From the cell containing the given text, extract its center point as (x, y) coordinate. 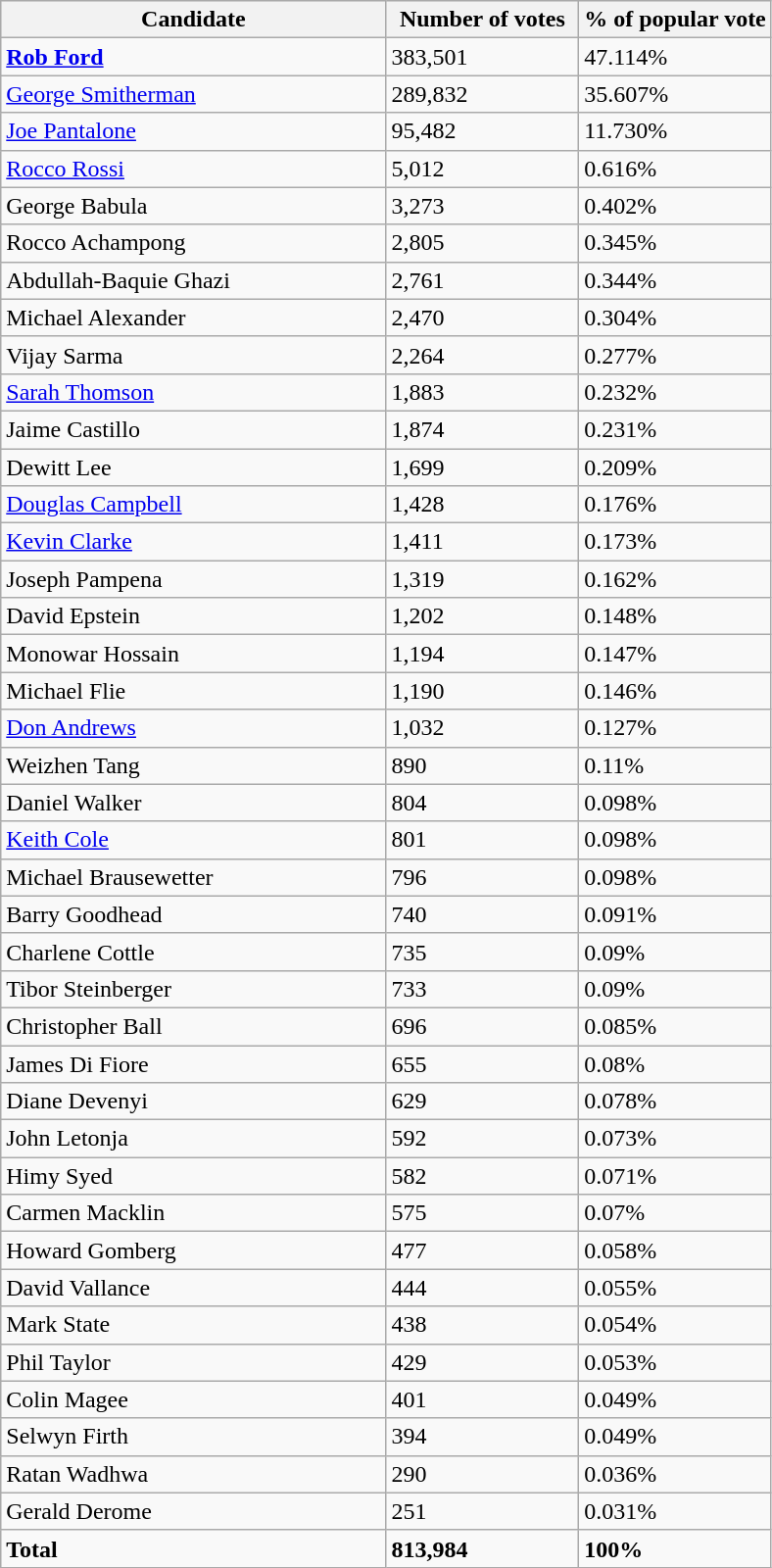
Candidate (194, 20)
3,273 (482, 206)
0.231% (676, 429)
429 (482, 1362)
Charlene Cottle (194, 952)
5,012 (482, 169)
0.147% (676, 654)
Christopher Ball (194, 1026)
Mark State (194, 1325)
801 (482, 840)
592 (482, 1139)
0.031% (676, 1511)
Number of votes (482, 20)
2,470 (482, 318)
0.08% (676, 1063)
Michael Brausewetter (194, 877)
251 (482, 1511)
Jaime Castillo (194, 429)
James Di Fiore (194, 1063)
0.616% (676, 169)
0.127% (676, 728)
Michael Flie (194, 691)
444 (482, 1288)
740 (482, 914)
Phil Taylor (194, 1362)
582 (482, 1176)
Selwyn Firth (194, 1437)
0.054% (676, 1325)
Douglas Campbell (194, 505)
290 (482, 1474)
0.071% (676, 1176)
Dewitt Lee (194, 467)
Barry Goodhead (194, 914)
Kevin Clarke (194, 542)
2,761 (482, 280)
47.114% (676, 57)
Abdullah-Baquie Ghazi (194, 280)
1,874 (482, 429)
383,501 (482, 57)
890 (482, 765)
394 (482, 1437)
% of popular vote (676, 20)
Gerald Derome (194, 1511)
1,190 (482, 691)
Don Andrews (194, 728)
0.073% (676, 1139)
696 (482, 1026)
0.085% (676, 1026)
Rocco Achampong (194, 243)
0.058% (676, 1250)
438 (482, 1325)
1,202 (482, 616)
2,805 (482, 243)
1,032 (482, 728)
1,699 (482, 467)
804 (482, 803)
George Smitherman (194, 94)
0.209% (676, 467)
95,482 (482, 131)
Joseph Pampena (194, 579)
0.402% (676, 206)
Total (194, 1548)
Rob Ford (194, 57)
0.176% (676, 505)
Monowar Hossain (194, 654)
0.091% (676, 914)
Ratan Wadhwa (194, 1474)
Daniel Walker (194, 803)
1,428 (482, 505)
George Babula (194, 206)
0.146% (676, 691)
Joe Pantalone (194, 131)
0.11% (676, 765)
733 (482, 989)
0.148% (676, 616)
Michael Alexander (194, 318)
796 (482, 877)
477 (482, 1250)
0.162% (676, 579)
0.304% (676, 318)
Howard Gomberg (194, 1250)
2,264 (482, 355)
David Epstein (194, 616)
11.730% (676, 131)
0.053% (676, 1362)
575 (482, 1213)
735 (482, 952)
629 (482, 1102)
0.173% (676, 542)
John Letonja (194, 1139)
0.344% (676, 280)
0.232% (676, 392)
0.07% (676, 1213)
Rocco Rossi (194, 169)
0.078% (676, 1102)
Tibor Steinberger (194, 989)
Himy Syed (194, 1176)
David Vallance (194, 1288)
1,883 (482, 392)
100% (676, 1548)
Colin Magee (194, 1399)
401 (482, 1399)
1,411 (482, 542)
Carmen Macklin (194, 1213)
Keith Cole (194, 840)
655 (482, 1063)
289,832 (482, 94)
Diane Devenyi (194, 1102)
1,319 (482, 579)
Vijay Sarma (194, 355)
Sarah Thomson (194, 392)
0.036% (676, 1474)
Weizhen Tang (194, 765)
35.607% (676, 94)
0.277% (676, 355)
0.055% (676, 1288)
813,984 (482, 1548)
1,194 (482, 654)
0.345% (676, 243)
